Capture the cell that displays the provided text and extract its [x, y] central coordinate. 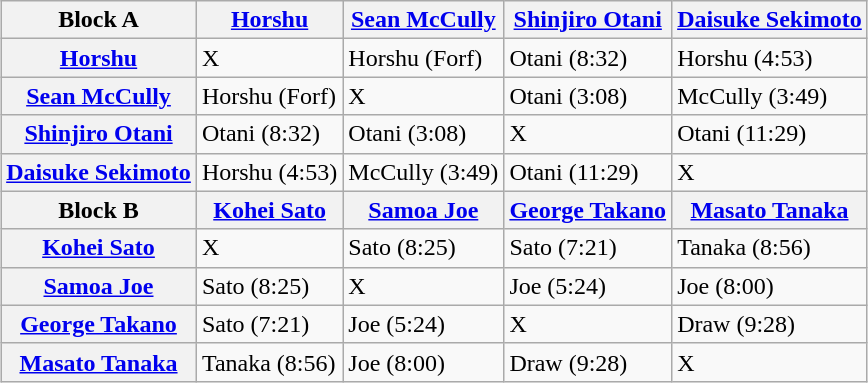
Block A [99, 20]
Block B [99, 210]
